Detect which cell encompasses the target text, then output its (x, y) center coordinate. 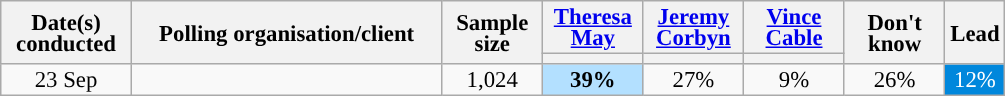
12% (975, 80)
Don't know (894, 32)
Sample size (492, 32)
Jeremy Corbyn (694, 28)
1,024 (492, 80)
26% (894, 80)
Date(s)conducted (66, 32)
23 Sep (66, 80)
Theresa May (594, 28)
39% (594, 80)
Lead (975, 32)
9% (794, 80)
Vince Cable (794, 28)
27% (694, 80)
Polling organisation/client (286, 32)
